From the cell containing the given text, extract its center point as (X, Y) coordinate. 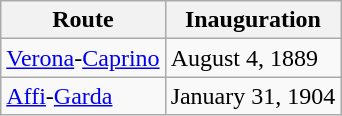
Affi-Garda (83, 96)
Inauguration (253, 20)
January 31, 1904 (253, 96)
Route (83, 20)
August 4, 1889 (253, 58)
Verona-Caprino (83, 58)
